Capture the cell that displays the provided text and extract its [X, Y] central coordinate. 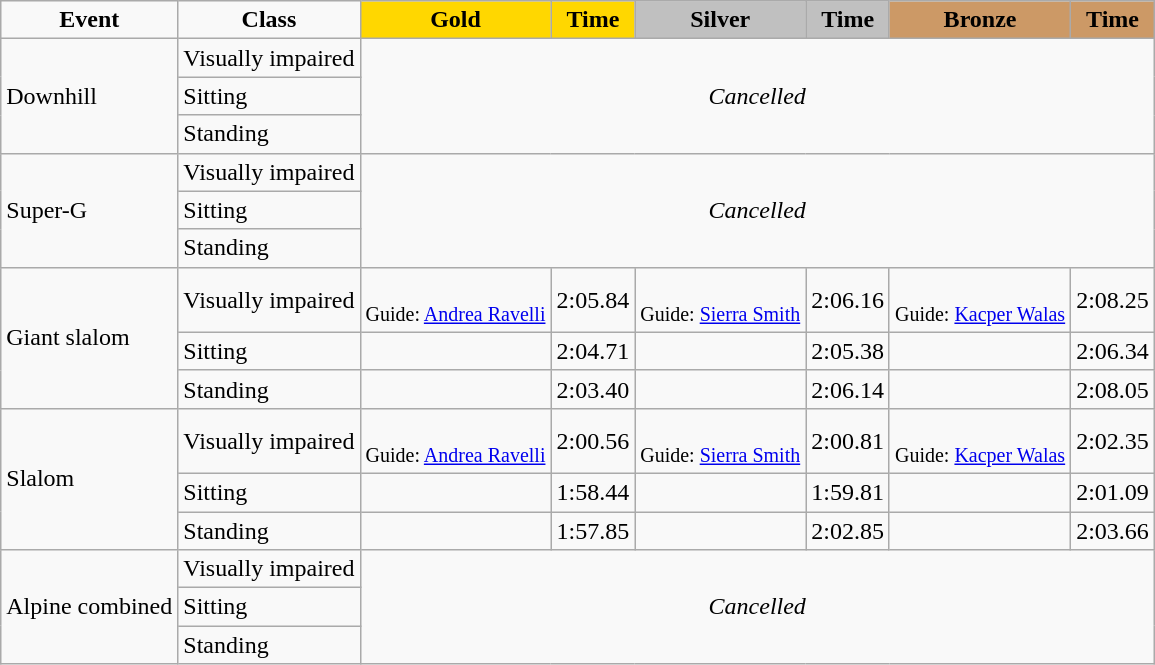
2:03.66 [1113, 531]
2:06.34 [1113, 351]
2:06.14 [848, 389]
Silver [720, 20]
Alpine combined [90, 607]
2:05.84 [593, 300]
2:02.35 [1113, 440]
Event [90, 20]
2:00.81 [848, 440]
2:00.56 [593, 440]
Slalom [90, 478]
Gold [456, 20]
2:06.16 [848, 300]
2:02.85 [848, 531]
Super-G [90, 210]
2:01.09 [1113, 492]
2:08.25 [1113, 300]
Downhill [90, 96]
Bronze [980, 20]
Class [269, 20]
1:58.44 [593, 492]
Giant slalom [90, 338]
1:57.85 [593, 531]
2:03.40 [593, 389]
2:08.05 [1113, 389]
2:04.71 [593, 351]
1:59.81 [848, 492]
2:05.38 [848, 351]
